From the cell containing the given text, extract its center point as (X, Y) coordinate. 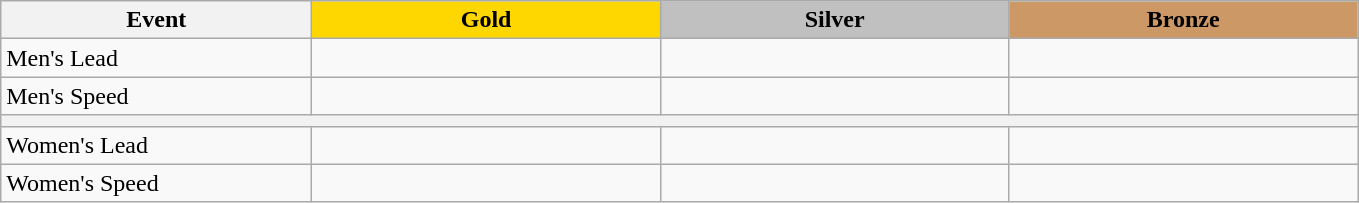
Men's Speed (156, 96)
Gold (486, 20)
Bronze (1184, 20)
Silver (834, 20)
Women's Lead (156, 145)
Men's Lead (156, 58)
Women's Speed (156, 183)
Event (156, 20)
